Detect which cell encompasses the target text, then output its [X, Y] center coordinate. 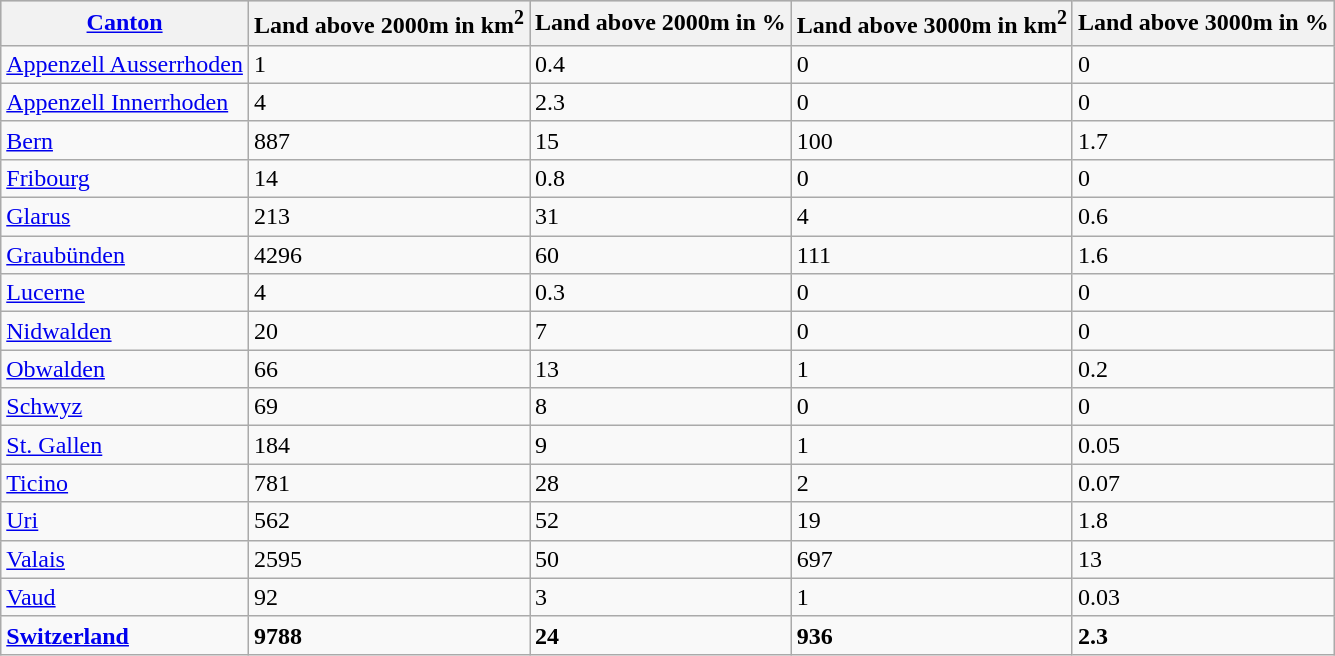
20 [388, 331]
936 [932, 635]
52 [661, 521]
0.4 [661, 64]
66 [388, 369]
0.8 [661, 178]
St. Gallen [125, 445]
9 [661, 445]
Vaud [125, 597]
Valais [125, 559]
Land above 2000m in % [661, 24]
69 [388, 407]
Fribourg [125, 178]
24 [661, 635]
781 [388, 483]
0.07 [1203, 483]
0.3 [661, 293]
Obwalden [125, 369]
100 [932, 140]
Uri [125, 521]
3 [661, 597]
Land above 3000m in km2 [932, 24]
Appenzell Ausserrhoden [125, 64]
Appenzell Innerrhoden [125, 102]
Schwyz [125, 407]
7 [661, 331]
Land above 2000m in km2 [388, 24]
9788 [388, 635]
887 [388, 140]
184 [388, 445]
Canton [125, 24]
28 [661, 483]
14 [388, 178]
Ticino [125, 483]
4296 [388, 255]
31 [661, 217]
Glarus [125, 217]
2595 [388, 559]
8 [661, 407]
562 [388, 521]
0.6 [1203, 217]
213 [388, 217]
Nidwalden [125, 331]
697 [932, 559]
60 [661, 255]
111 [932, 255]
50 [661, 559]
19 [932, 521]
Graubünden [125, 255]
0.03 [1203, 597]
Land above 3000m in % [1203, 24]
92 [388, 597]
1.7 [1203, 140]
2 [932, 483]
0.05 [1203, 445]
0.2 [1203, 369]
Switzerland [125, 635]
1.8 [1203, 521]
1.6 [1203, 255]
15 [661, 140]
Bern [125, 140]
Lucerne [125, 293]
